Detect which cell encompasses the target text, then output its [x, y] center coordinate. 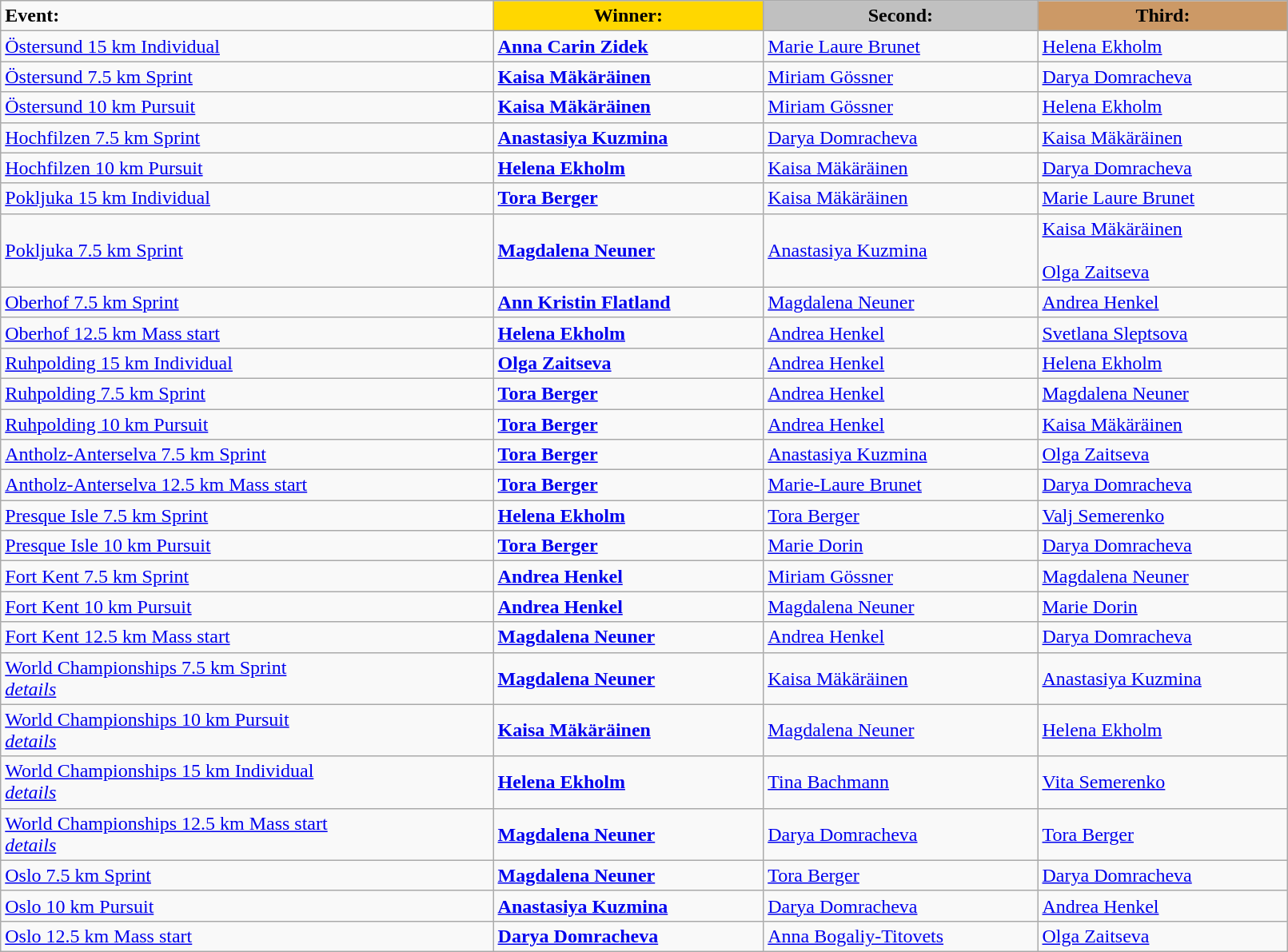
Oslo 7.5 km Sprint [247, 875]
Östersund 15 km Individual [247, 46]
Svetlana Sleptsova [1162, 333]
Anna Bogaliy-Titovets [900, 936]
Oberhof 12.5 km Mass start [247, 333]
Event: [247, 16]
Tina Bachmann [900, 782]
Ruhpolding 15 km Individual [247, 363]
Antholz-Anterselva 12.5 km Mass start [247, 485]
Oslo 12.5 km Mass start [247, 936]
World Championships 12.5 km Mass startdetails [247, 834]
Ruhpolding 10 km Pursuit [247, 424]
Third: [1162, 16]
World Championships 7.5 km Sprintdetails [247, 678]
Marie-Laure Brunet [900, 485]
Oberhof 7.5 km Sprint [247, 302]
Ruhpolding 7.5 km Sprint [247, 393]
Fort Kent 10 km Pursuit [247, 607]
Hochfilzen 10 km Pursuit [247, 168]
Hochfilzen 7.5 km Sprint [247, 137]
Fort Kent 7.5 km Sprint [247, 576]
Pokljuka 7.5 km Sprint [247, 250]
Winner: [628, 16]
Antholz-Anterselva 7.5 km Sprint [247, 455]
Pokljuka 15 km Individual [247, 198]
Valj Semerenko [1162, 516]
Kaisa MäkäräinenOlga Zaitseva [1162, 250]
Vita Semerenko [1162, 782]
World Championships 15 km Individualdetails [247, 782]
Presque Isle 10 km Pursuit [247, 546]
Anna Carin Zidek [628, 46]
Second: [900, 16]
Ann Kristin Flatland [628, 302]
Östersund 10 km Pursuit [247, 107]
Östersund 7.5 km Sprint [247, 77]
World Championships 10 km Pursuitdetails [247, 731]
Oslo 10 km Pursuit [247, 906]
Presque Isle 7.5 km Sprint [247, 516]
Fort Kent 12.5 km Mass start [247, 637]
